Provide the (X, Y) coordinate of the cell's center where the given text is located.  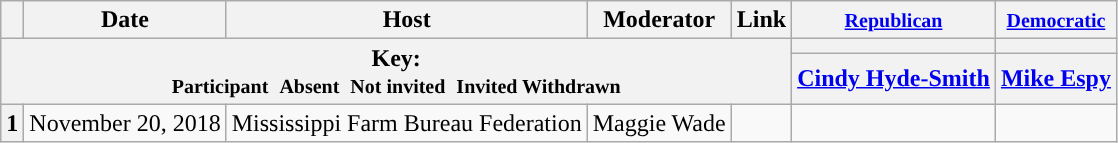
Key: Participant Absent Not invited Invited Withdrawn (396, 72)
Republican (894, 20)
Mississippi Farm Bureau Federation (406, 123)
Maggie Wade (659, 123)
Democratic (1056, 20)
Cindy Hyde-Smith (894, 78)
November 20, 2018 (125, 123)
Host (406, 20)
Moderator (659, 20)
Date (125, 20)
1 (12, 123)
Link (761, 20)
Mike Espy (1056, 78)
